Return [X, Y] of the center of cell containing provided text 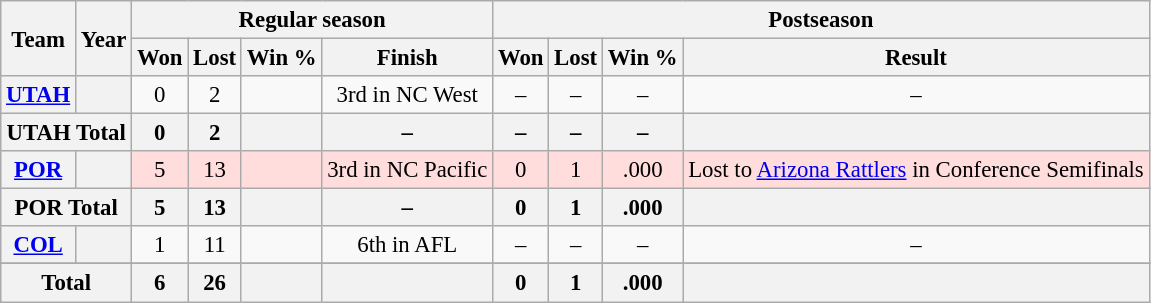
6th in AFL [408, 245]
Regular season [312, 20]
3rd in NC Pacific [408, 170]
26 [215, 283]
UTAH Total [66, 133]
COL [38, 245]
POR Total [66, 208]
UTAH [38, 95]
3rd in NC West [408, 95]
Team [38, 38]
Lost to Arizona Rattlers in Conference Semifinals [916, 170]
Result [916, 58]
Year [103, 38]
POR [38, 170]
Finish [408, 58]
6 [160, 283]
11 [215, 245]
Postseason [821, 20]
Total [66, 283]
